For the text-containing cell, return its midpoint in (X, Y) coordinate format. 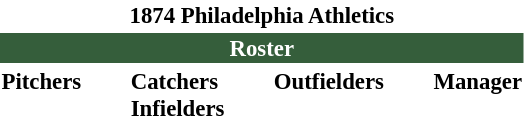
1874 Philadelphia Athletics (262, 15)
Roster (262, 48)
